Determine the [x, y] coordinate at the center of the cell enclosing the given text.  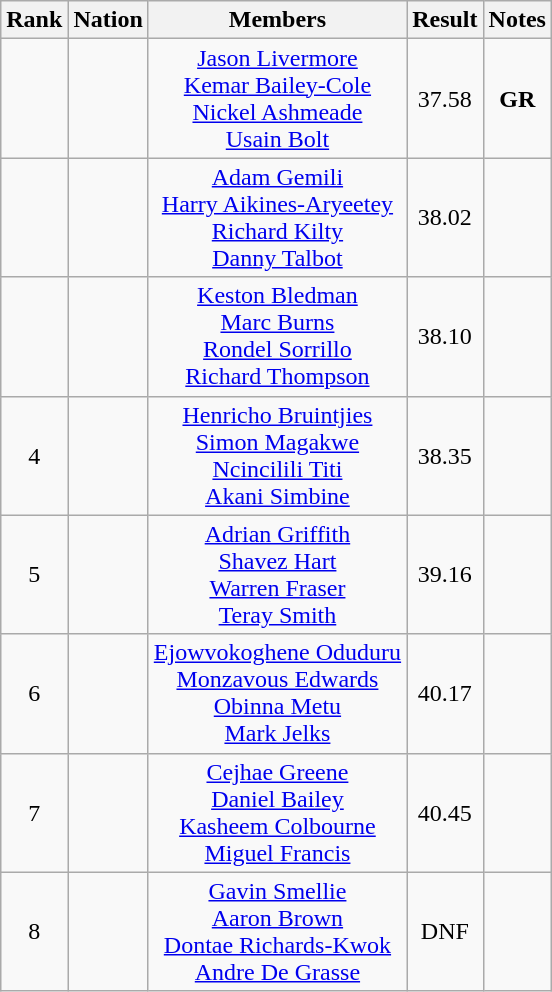
Keston BledmanMarc BurnsRondel SorrilloRichard Thompson [277, 336]
Gavin SmellieAaron BrownDontae Richards-KwokAndre De Grasse [277, 932]
Rank [34, 20]
39.16 [445, 574]
40.17 [445, 694]
37.58 [445, 98]
8 [34, 932]
38.02 [445, 218]
40.45 [445, 812]
Jason LivermoreKemar Bailey-ColeNickel AshmeadeUsain Bolt [277, 98]
Result [445, 20]
7 [34, 812]
4 [34, 456]
38.10 [445, 336]
Henricho BruintjiesSimon MagakweNcincilili TitiAkani Simbine [277, 456]
Cejhae GreeneDaniel BaileyKasheem ColbourneMiguel Francis [277, 812]
Adrian GriffithShavez HartWarren FraserTeray Smith [277, 574]
38.35 [445, 456]
5 [34, 574]
Notes [517, 20]
Nation [108, 20]
6 [34, 694]
Ejowvokoghene OduduruMonzavous EdwardsObinna MetuMark Jelks [277, 694]
DNF [445, 932]
Members [277, 20]
GR [517, 98]
Adam GemiliHarry Aikines-AryeeteyRichard KiltyDanny Talbot [277, 218]
